Pinpoint the cell where the given text exists, returning its [x, y] midpoint coordinate. 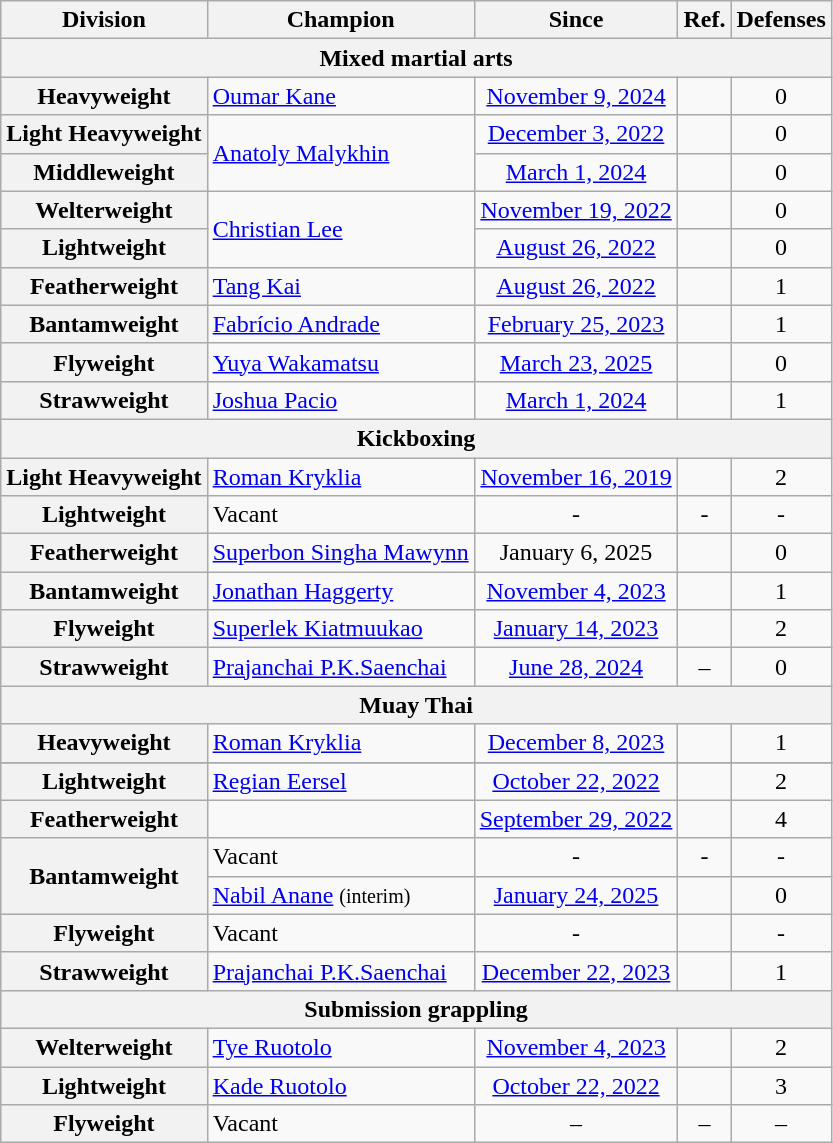
January 24, 2025 [576, 895]
November 16, 2019 [576, 477]
January 14, 2023 [576, 629]
Superbon Singha Mawynn [340, 553]
Ref. [704, 20]
Muay Thai [416, 705]
November 9, 2024 [576, 96]
Since [576, 20]
4 [781, 819]
Superlek Kiatmuukao [340, 629]
December 22, 2023 [576, 971]
Jonathan Haggerty [340, 591]
December 8, 2023 [576, 743]
Yuya Wakamatsu [340, 362]
Defenses [781, 20]
Nabil Anane (interim) [340, 895]
Tye Ruotolo [340, 1047]
Anatoly Malykhin [340, 153]
December 3, 2022 [576, 134]
Division [104, 20]
Mixed martial arts [416, 58]
March 23, 2025 [576, 362]
3 [781, 1085]
Submission grappling [416, 1009]
June 28, 2024 [576, 667]
Kade Ruotolo [340, 1085]
Champion [340, 20]
Regian Eersel [340, 781]
Oumar Kane [340, 96]
February 25, 2023 [576, 324]
September 29, 2022 [576, 819]
November 19, 2022 [576, 210]
Tang Kai [340, 286]
Christian Lee [340, 229]
Fabrício Andrade [340, 324]
Kickboxing [416, 438]
January 6, 2025 [576, 553]
Joshua Pacio [340, 400]
Middleweight [104, 172]
